Identify which cell holds the provided text, then report its (X, Y) central coordinate. 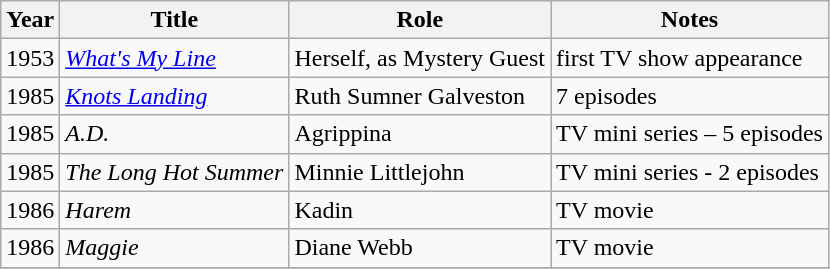
first TV show appearance (690, 58)
7 episodes (690, 96)
The Long Hot Summer (174, 172)
Notes (690, 20)
Maggie (174, 248)
Herself, as Mystery Guest (420, 58)
What's My Line (174, 58)
Harem (174, 210)
Kadin (420, 210)
Role (420, 20)
Title (174, 20)
TV mini series - 2 episodes (690, 172)
Year (30, 20)
Diane Webb (420, 248)
Agrippina (420, 134)
Minnie Littlejohn (420, 172)
Ruth Sumner Galveston (420, 96)
1953 (30, 58)
A.D. (174, 134)
TV mini series – 5 episodes (690, 134)
Knots Landing (174, 96)
